Pinpoint the cell where the given text exists, returning its (X, Y) midpoint coordinate. 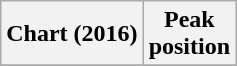
Chart (2016) (72, 34)
Peakposition (189, 34)
